Determine the (X, Y) coordinate at the center of the cell enclosing the given text.  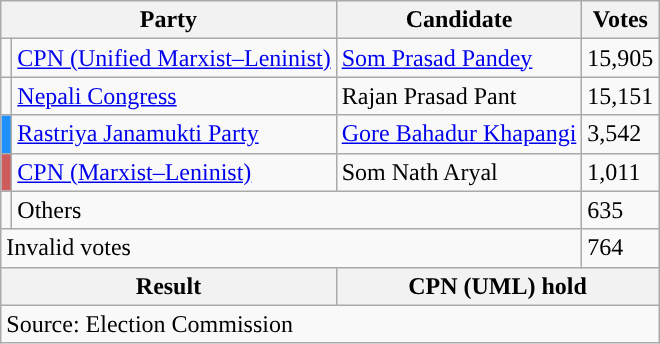
Gore Bahadur Khapangi (459, 134)
Invalid votes (292, 248)
CPN (UML) hold (498, 286)
CPN (Marxist–Leninist) (174, 172)
764 (620, 248)
Candidate (459, 20)
CPN (Unified Marxist–Leninist) (174, 58)
Nepali Congress (174, 96)
3,542 (620, 134)
Som Prasad Pandey (459, 58)
Source: Election Commission (330, 324)
Result (168, 286)
1,011 (620, 172)
635 (620, 210)
15,905 (620, 58)
Others (297, 210)
Party (168, 20)
Som Nath Aryal (459, 172)
Rajan Prasad Pant (459, 96)
Rastriya Janamukti Party (174, 134)
15,151 (620, 96)
Votes (620, 20)
